Provide the [x, y] coordinate of the cell's center where the given text is located.  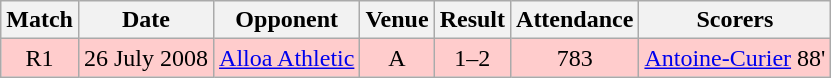
Result [472, 20]
Date [146, 20]
1–2 [472, 58]
Opponent [287, 20]
Match [40, 20]
26 July 2008 [146, 58]
Scorers [735, 20]
Venue [397, 20]
Antoine-Curier 88' [735, 58]
783 [575, 58]
Attendance [575, 20]
Alloa Athletic [287, 58]
A [397, 58]
R1 [40, 58]
